Pinpoint the cell where the given text exists, returning its [X, Y] midpoint coordinate. 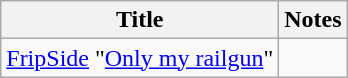
Notes [313, 20]
FripSide "Only my railgun" [140, 58]
Title [140, 20]
